For the text-containing cell, return its midpoint in (x, y) coordinate format. 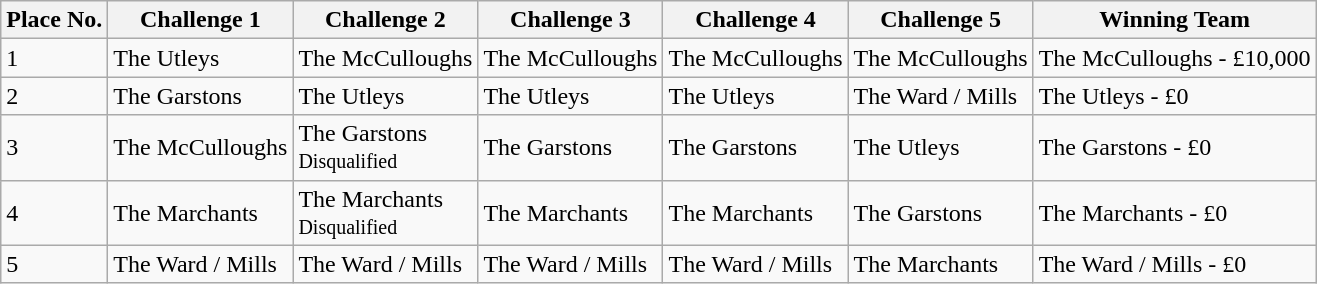
Challenge 4 (756, 20)
4 (54, 212)
Winning Team (1174, 20)
The MarchantsDisqualified (386, 212)
The GarstonsDisqualified (386, 148)
Challenge 3 (570, 20)
Challenge 1 (200, 20)
2 (54, 96)
The Garstons - £0 (1174, 148)
3 (54, 148)
1 (54, 58)
The Ward / Mills - £0 (1174, 264)
Place No. (54, 20)
The Utleys - £0 (1174, 96)
5 (54, 264)
Challenge 5 (940, 20)
The Marchants - £0 (1174, 212)
Challenge 2 (386, 20)
The McCulloughs - £10,000 (1174, 58)
